From the cell containing the given text, extract its center point as [X, Y] coordinate. 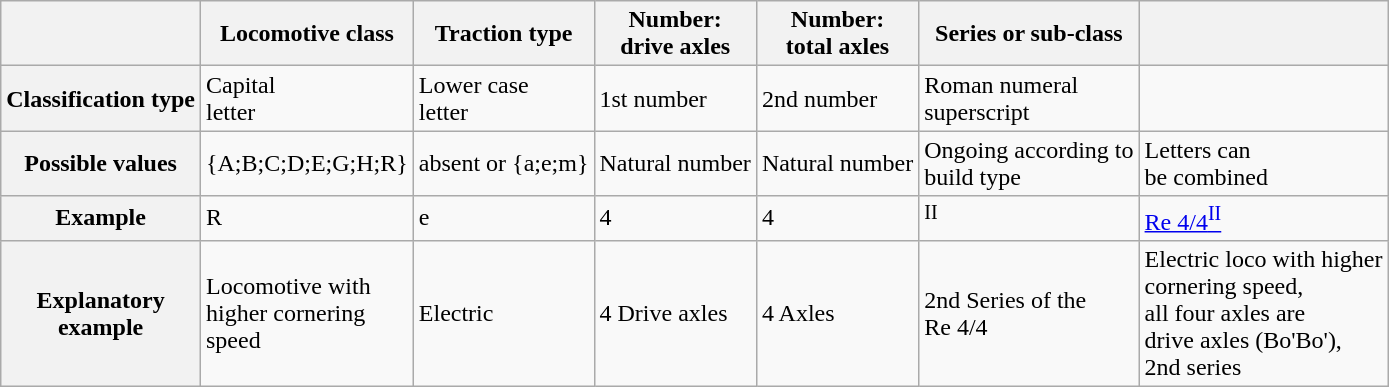
4 Axles [837, 313]
Roman numeralsuperscript [1029, 98]
Possible values [101, 164]
1st number [675, 98]
Series or sub-class [1029, 34]
4 Drive axles [675, 313]
Number:total axles [837, 34]
Example [101, 218]
Locomotive class [306, 34]
2nd Series of theRe 4/4 [1029, 313]
Ongoing according tobuild type [1029, 164]
Electric loco with highercornering speed, all four axles aredrive axles (Bo'Bo'),2nd series [1264, 313]
Electric [504, 313]
absent or {a;e;m} [504, 164]
Number:drive axles [675, 34]
Explanatoryexample [101, 313]
Capitalletter [306, 98]
Re 4/4II [1264, 218]
Traction type [504, 34]
R [306, 218]
Locomotive withhigher corneringspeed [306, 313]
Letters canbe combined [1264, 164]
Classification type [101, 98]
2nd number [837, 98]
II [1029, 218]
e [504, 218]
Lower caseletter [504, 98]
{A;B;C;D;E;G;H;R} [306, 164]
